Determine the (x, y) coordinate at the center of the cell enclosing the given text.  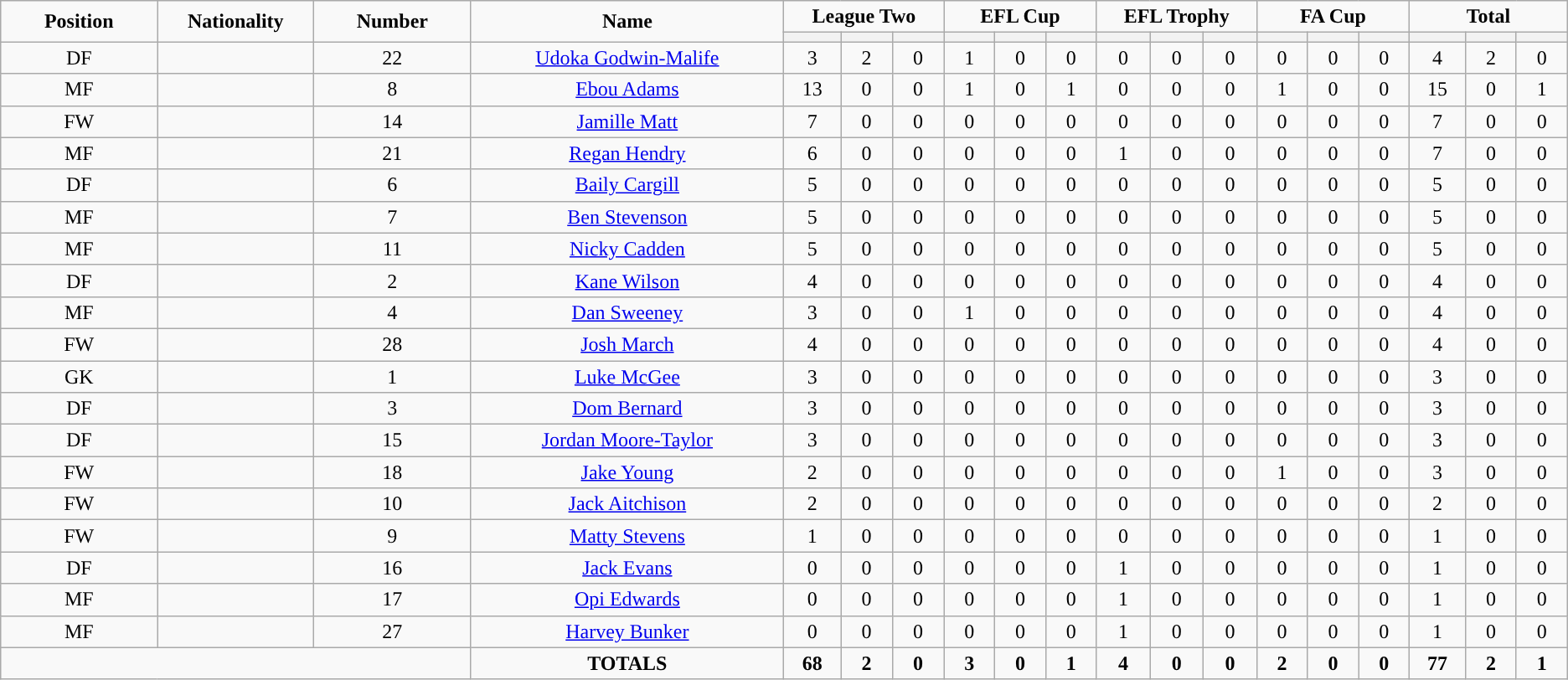
8 (392, 90)
EFL Trophy (1176, 17)
10 (392, 504)
Dom Bernard (627, 409)
Position (79, 22)
18 (392, 472)
Nicky Cadden (627, 249)
Luke McGee (627, 376)
28 (392, 344)
Harvey Bunker (627, 631)
Udoka Godwin-Malife (627, 58)
22 (392, 58)
9 (392, 536)
27 (392, 631)
Ben Stevenson (627, 217)
Regan Hendry (627, 153)
Total (1489, 17)
11 (392, 249)
Kane Wilson (627, 281)
TOTALS (627, 663)
GK (79, 376)
13 (812, 90)
Baily Cargill (627, 185)
14 (392, 121)
EFL Cup (1020, 17)
77 (1437, 663)
Jamille Matt (627, 121)
FA Cup (1333, 17)
Name (627, 22)
Jack Aitchison (627, 504)
Jake Young (627, 472)
16 (392, 568)
Ebou Adams (627, 90)
Jack Evans (627, 568)
Dan Sweeney (627, 312)
Matty Stevens (627, 536)
17 (392, 600)
Number (392, 22)
21 (392, 153)
League Two (864, 17)
68 (812, 663)
Nationality (236, 22)
Jordan Moore-Taylor (627, 440)
Opi Edwards (627, 600)
Josh March (627, 344)
